For the text-containing cell, return its midpoint in (x, y) coordinate format. 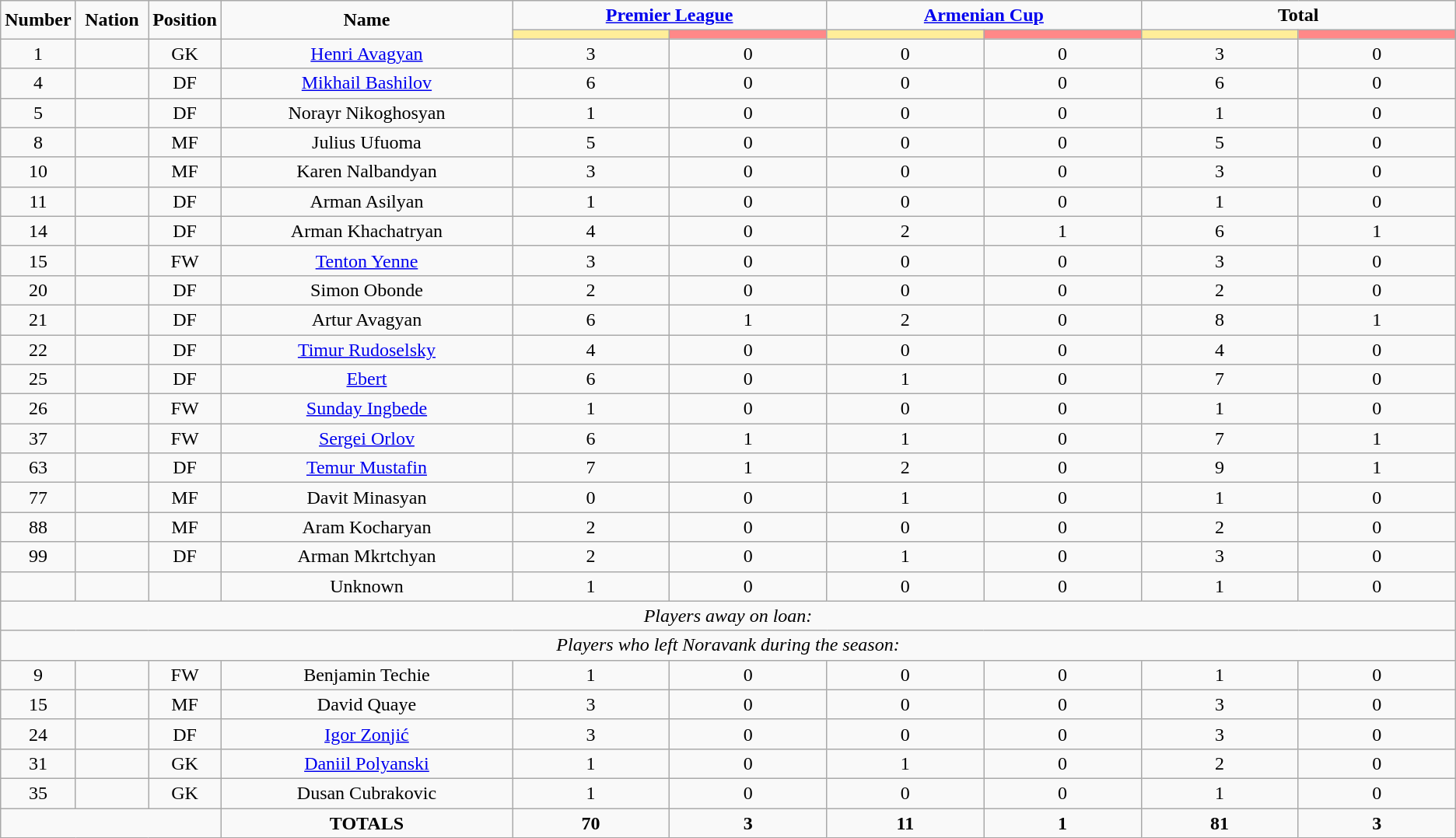
Unknown (366, 586)
Tenton Yenne (366, 260)
25 (38, 379)
26 (38, 409)
Players who left Noravank during the season: (728, 645)
63 (38, 468)
22 (38, 349)
20 (38, 290)
Arman Mkrtchyan (366, 557)
37 (38, 438)
Artur Avagyan (366, 319)
Julius Ufuoma (366, 142)
24 (38, 734)
Nation (112, 20)
David Quaye (366, 704)
Temur Mustafin (366, 468)
Name (366, 20)
Sergei Orlov (366, 438)
Position (185, 20)
Daniil Polyanski (366, 763)
Ebert (366, 379)
Number (38, 20)
Dusan Cubrakovic (366, 793)
TOTALS (366, 823)
Arman Khachatryan (366, 231)
Simon Obonde (366, 290)
Aram Kocharyan (366, 527)
Henri Avagyan (366, 54)
Arman Asilyan (366, 201)
Players away on loan: (728, 616)
Sunday Ingbede (366, 409)
88 (38, 527)
35 (38, 793)
Karen Nalbandyan (366, 172)
Norayr Nikoghosyan (366, 113)
70 (590, 823)
Premier League (669, 16)
21 (38, 319)
14 (38, 231)
31 (38, 763)
Armenian Cup (984, 16)
77 (38, 498)
10 (38, 172)
Total (1298, 16)
81 (1220, 823)
Mikhail Bashilov (366, 83)
Benjamin Techie (366, 675)
Igor Zonjić (366, 734)
99 (38, 557)
Timur Rudoselsky (366, 349)
Davit Minasyan (366, 498)
